Locate the cell with the specified text and output its [X, Y] center coordinate. 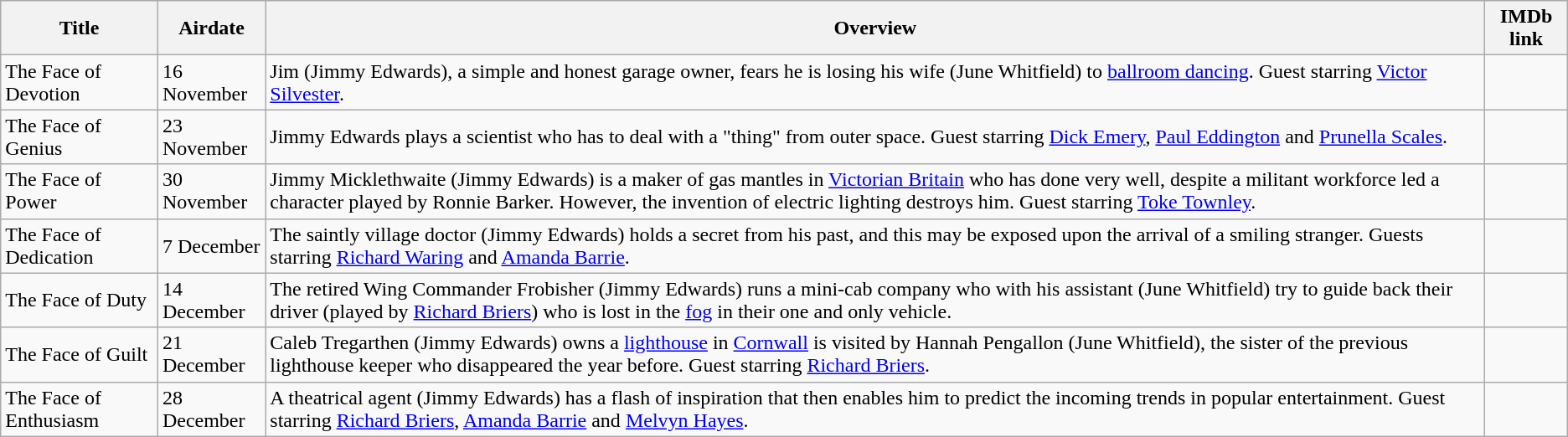
Title [80, 28]
The Face of Enthusiasm [80, 409]
Airdate [211, 28]
IMDb link [1526, 28]
23 November [211, 137]
The Face of Guilt [80, 355]
28 December [211, 409]
The Face of Devotion [80, 82]
14 December [211, 300]
The Face of Power [80, 191]
Jimmy Edwards plays a scientist who has to deal with a "thing" from outer space. Guest starring Dick Emery, Paul Eddington and Prunella Scales. [875, 137]
The Face of Genius [80, 137]
21 December [211, 355]
Overview [875, 28]
The Face of Dedication [80, 246]
30 November [211, 191]
7 December [211, 246]
The Face of Duty [80, 300]
16 November [211, 82]
